Scan for the cell matching the given text and deliver its (X, Y) coordinate at center. 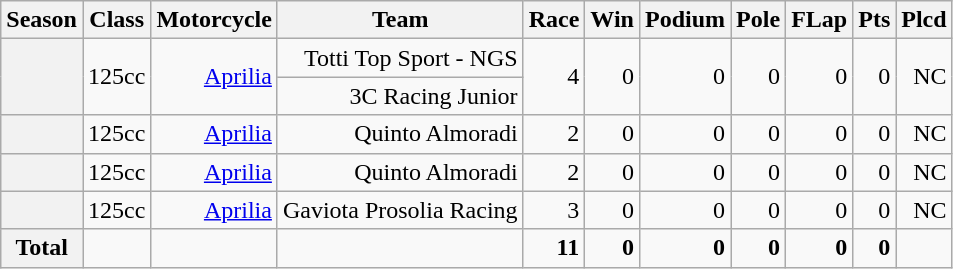
Win (612, 20)
3C Racing Junior (400, 96)
Pts (874, 20)
11 (554, 248)
Gaviota Prosolia Racing (400, 210)
Pole (758, 20)
4 (554, 77)
Season (42, 20)
Plcd (924, 20)
Team (400, 20)
Totti Top Sport - NGS (400, 58)
Class (116, 20)
3 (554, 210)
Motorcycle (214, 20)
Race (554, 20)
Podium (684, 20)
Total (42, 248)
FLap (820, 20)
